Detect which cell encompasses the target text, then output its [x, y] center coordinate. 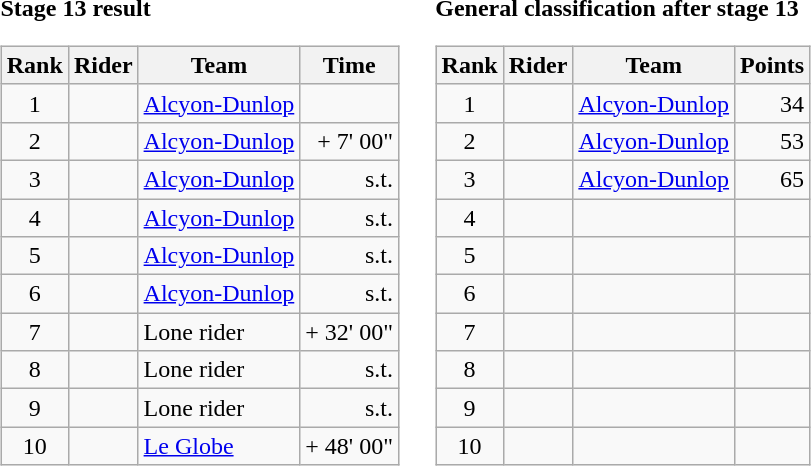
+ 48' 00" [350, 446]
Le Globe [219, 446]
Time [350, 65]
65 [772, 179]
+ 7' 00" [350, 141]
34 [772, 103]
Points [772, 65]
53 [772, 141]
+ 32' 00" [350, 332]
